Return (x, y) of the center of cell containing provided text 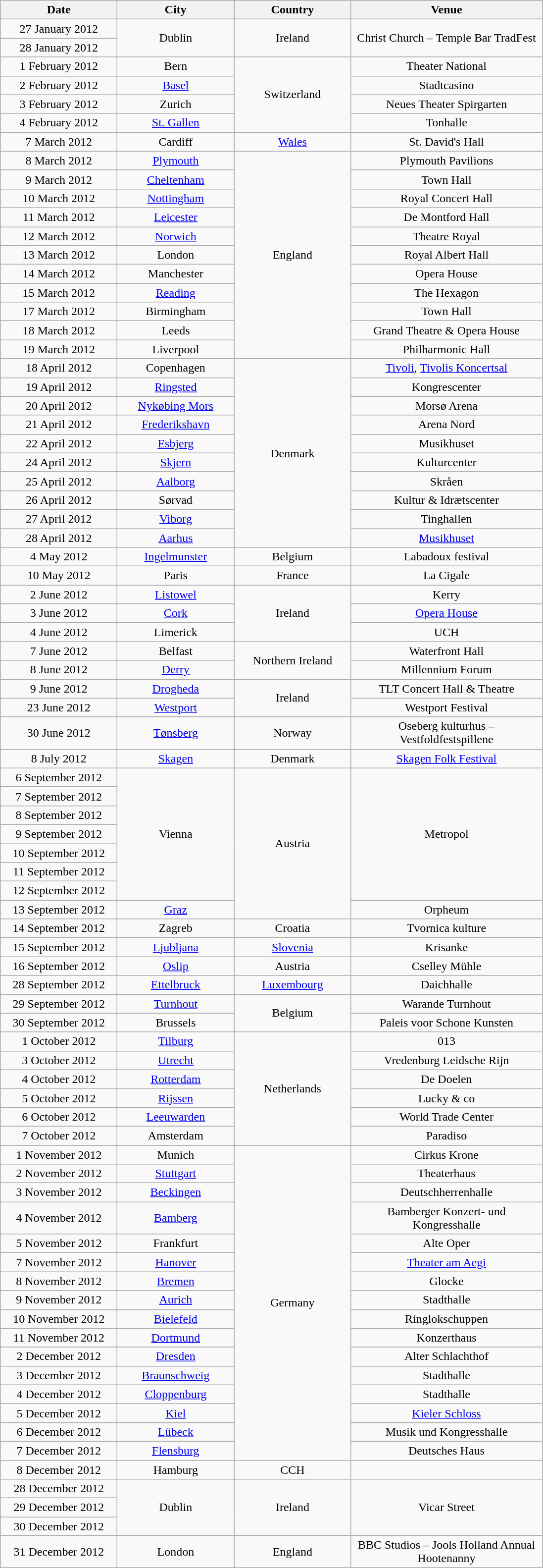
Cork (176, 613)
Dortmund (176, 1338)
Tonhalle (446, 123)
5 October 2012 (59, 1098)
10 May 2012 (59, 576)
12 September 2012 (59, 891)
Konzerthaus (446, 1338)
Croatia (293, 928)
De Montford Hall (446, 217)
Beckingen (176, 1192)
Orpheum (446, 910)
Nykøbing Mors (176, 406)
1 November 2012 (59, 1155)
4 October 2012 (59, 1079)
7 June 2012 (59, 651)
Skråen (446, 481)
UCH (446, 632)
Dresden (176, 1356)
30 September 2012 (59, 1023)
Bamberger Konzert- und Kongresshalle (446, 1218)
Cirkus Krone (446, 1155)
Date (59, 10)
St. David's Hall (446, 142)
18 April 2012 (59, 368)
Tønsberg (176, 733)
7 September 2012 (59, 796)
Zurich (176, 104)
11 September 2012 (59, 872)
25 April 2012 (59, 481)
Theater am Aegi (446, 1262)
10 March 2012 (59, 198)
Stadtcasino (446, 85)
Tinghallen (446, 519)
Grand Theatre & Opera House (446, 330)
Germany (293, 1303)
Vicar Street (446, 1508)
22 April 2012 (59, 443)
Aalborg (176, 481)
Esbjerg (176, 443)
Listowel (176, 595)
Plymouth Pavilions (446, 161)
30 June 2012 (59, 733)
Brussels (176, 1023)
18 March 2012 (59, 330)
World Trade Center (446, 1117)
27 January 2012 (59, 29)
9 June 2012 (59, 689)
14 September 2012 (59, 928)
Sørvad (176, 500)
13 September 2012 (59, 910)
3 February 2012 (59, 104)
La Cigale (446, 576)
Leeds (176, 330)
28 September 2012 (59, 985)
28 December 2012 (59, 1489)
15 March 2012 (59, 293)
8 June 2012 (59, 670)
Paradiso (446, 1135)
8 March 2012 (59, 161)
Wales (293, 142)
15 September 2012 (59, 947)
9 September 2012 (59, 834)
Ettelbruck (176, 985)
13 March 2012 (59, 255)
3 December 2012 (59, 1375)
3 November 2012 (59, 1192)
3 October 2012 (59, 1060)
6 December 2012 (59, 1432)
TLT Concert Hall & Theatre (446, 689)
Skagen Folk Festival (446, 758)
1 February 2012 (59, 66)
24 April 2012 (59, 462)
27 April 2012 (59, 519)
2 December 2012 (59, 1356)
28 January 2012 (59, 48)
12 March 2012 (59, 236)
Kongrescenter (446, 387)
26 April 2012 (59, 500)
2 February 2012 (59, 85)
4 June 2012 (59, 632)
6 September 2012 (59, 777)
Westport (176, 707)
29 September 2012 (59, 1004)
France (293, 576)
Leicester (176, 217)
Tvornica kulture (446, 928)
Vienna (176, 834)
Venue (446, 10)
7 November 2012 (59, 1262)
Kulturcenter (446, 462)
Cselley Mühle (446, 966)
1 October 2012 (59, 1041)
Norwich (176, 236)
19 March 2012 (59, 349)
Waterfront Hall (446, 651)
Utrecht (176, 1060)
4 May 2012 (59, 557)
Manchester (176, 274)
Cloppenburg (176, 1394)
Deutschherrenhalle (446, 1192)
5 November 2012 (59, 1244)
Ringlokschuppen (446, 1319)
Daichhalle (446, 985)
Birmingham (176, 312)
Philharmonic Hall (446, 349)
2 June 2012 (59, 595)
Millennium Forum (446, 670)
Tivoli, Tivolis Koncertsal (446, 368)
Paleis voor Schone Kunsten (446, 1023)
Morsø Arena (446, 406)
Lübeck (176, 1432)
City (176, 10)
28 April 2012 (59, 538)
Cheltenham (176, 179)
Frankfurt (176, 1244)
8 December 2012 (59, 1470)
Stuttgart (176, 1174)
16 September 2012 (59, 966)
23 June 2012 (59, 707)
Hamburg (176, 1470)
Rotterdam (176, 1079)
2 November 2012 (59, 1174)
Oslip (176, 966)
Turnhout (176, 1004)
29 December 2012 (59, 1508)
Basel (176, 85)
Nottingham (176, 198)
5 December 2012 (59, 1413)
6 October 2012 (59, 1117)
Ringsted (176, 387)
Paris (176, 576)
Norway (293, 733)
4 November 2012 (59, 1218)
9 November 2012 (59, 1300)
Aurich (176, 1300)
Vredenburg Leidsche Rijn (446, 1060)
Reading (176, 293)
8 September 2012 (59, 815)
4 February 2012 (59, 123)
Viborg (176, 519)
Belfast (176, 651)
Arena Nord (446, 425)
14 March 2012 (59, 274)
Frederikshavn (176, 425)
Theatre Royal (446, 236)
Krisanke (446, 947)
Bamberg (176, 1218)
11 November 2012 (59, 1338)
Derry (176, 670)
Graz (176, 910)
Glocke (446, 1281)
Theaterhaus (446, 1174)
Aarhus (176, 538)
10 September 2012 (59, 853)
Braunschweig (176, 1375)
Hanover (176, 1262)
CCH (293, 1470)
Switzerland (293, 95)
Bern (176, 66)
013 (446, 1041)
Country (293, 10)
Bremen (176, 1281)
Liverpool (176, 349)
Royal Albert Hall (446, 255)
7 March 2012 (59, 142)
St. Gallen (176, 123)
Kerry (446, 595)
De Doelen (446, 1079)
Ljubljana (176, 947)
7 October 2012 (59, 1135)
Alter Schlachthof (446, 1356)
4 December 2012 (59, 1394)
Deutsches Haus (446, 1451)
Zagreb (176, 928)
Luxembourg (293, 985)
Christ Church – Temple Bar TradFest (446, 38)
Tilburg (176, 1041)
10 November 2012 (59, 1319)
Netherlands (293, 1088)
Limerick (176, 632)
Musik und Kongresshalle (446, 1432)
Neues Theater Spirgarten (446, 104)
Leeuwarden (176, 1117)
30 December 2012 (59, 1526)
Munich (176, 1155)
Alte Oper (446, 1244)
Theater National (446, 66)
Copenhagen (176, 368)
Skjern (176, 462)
Flensburg (176, 1451)
19 April 2012 (59, 387)
The Hexagon (446, 293)
Metropol (446, 834)
Northern Ireland (293, 660)
BBC Studios – Jools Holland Annual Hootenanny (446, 1552)
11 March 2012 (59, 217)
Ingelmunster (176, 557)
8 July 2012 (59, 758)
Lucky & co (446, 1098)
8 November 2012 (59, 1281)
Amsterdam (176, 1135)
Oseberg kulturhus – Vestfoldfestspillene (446, 733)
Plymouth (176, 161)
Slovenia (293, 947)
21 April 2012 (59, 425)
Kieler Schloss (446, 1413)
Royal Concert Hall (446, 198)
Kiel (176, 1413)
20 April 2012 (59, 406)
9 March 2012 (59, 179)
17 March 2012 (59, 312)
Drogheda (176, 689)
Bielefeld (176, 1319)
7 December 2012 (59, 1451)
3 June 2012 (59, 613)
31 December 2012 (59, 1552)
Warande Turnhout (446, 1004)
Westport Festival (446, 707)
Kultur & Idrætscenter (446, 500)
Cardiff (176, 142)
Labadoux festival (446, 557)
Rijssen (176, 1098)
Skagen (176, 758)
